Provide the [x, y] coordinate of the cell's center where the given text is located.  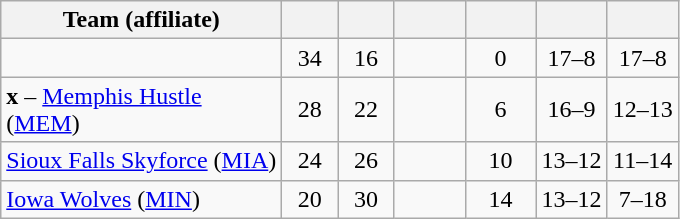
6 [500, 110]
12–13 [642, 110]
x – Memphis Hustle (MEM) [142, 110]
20 [310, 199]
22 [366, 110]
10 [500, 161]
Team (affiliate) [142, 20]
11–14 [642, 161]
0 [500, 58]
26 [366, 161]
16–9 [572, 110]
14 [500, 199]
28 [310, 110]
16 [366, 58]
30 [366, 199]
7–18 [642, 199]
Iowa Wolves (MIN) [142, 199]
34 [310, 58]
Sioux Falls Skyforce (MIA) [142, 161]
24 [310, 161]
